Provide the [x, y] coordinate of the cell's center where the given text is located.  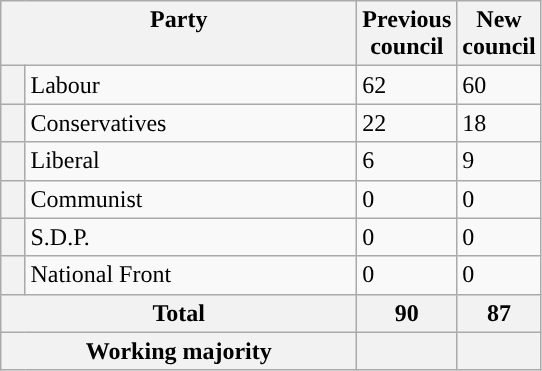
18 [499, 123]
60 [499, 85]
Communist [191, 199]
90 [407, 313]
Liberal [191, 161]
S.D.P. [191, 237]
National Front [191, 275]
Labour [191, 85]
New council [499, 34]
87 [499, 313]
9 [499, 161]
22 [407, 123]
Party [179, 34]
62 [407, 85]
Previous council [407, 34]
Working majority [179, 351]
Total [179, 313]
Conservatives [191, 123]
6 [407, 161]
